From the cell containing the given text, extract its center point as [x, y] coordinate. 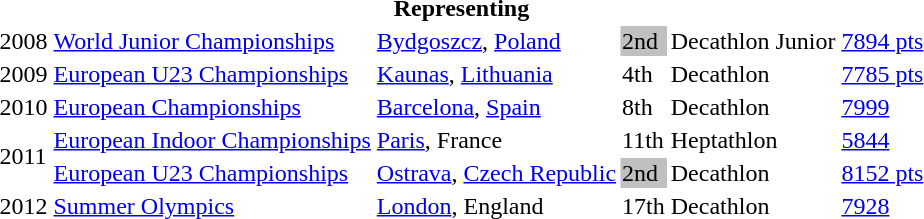
Heptathlon [753, 140]
Ostrava, Czech Republic [496, 173]
11th [644, 140]
4th [644, 74]
European Indoor Championships [212, 140]
Barcelona, Spain [496, 107]
World Junior Championships [212, 41]
Bydgoszcz, Poland [496, 41]
Paris, France [496, 140]
European Championships [212, 107]
Kaunas, Lithuania [496, 74]
8th [644, 107]
Decathlon Junior [753, 41]
